Pinpoint the cell where the given text exists, returning its [x, y] midpoint coordinate. 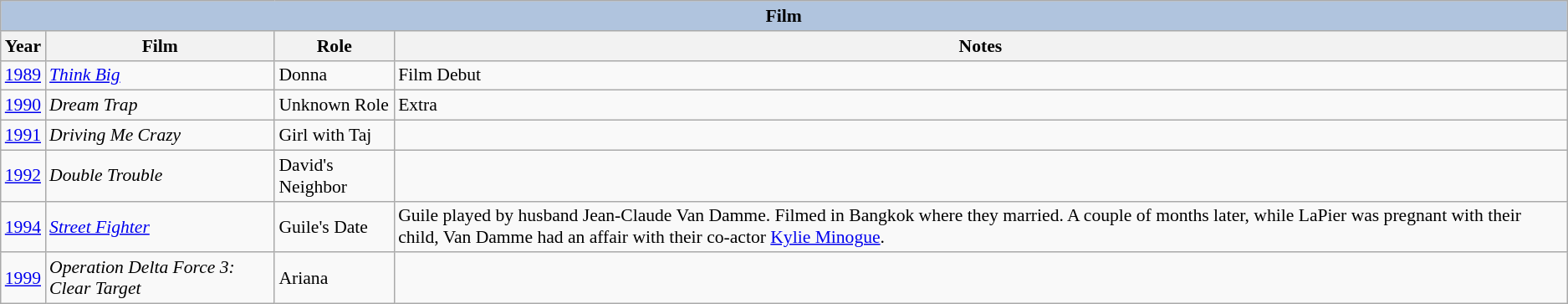
Girl with Taj [335, 136]
Dream Trap [160, 106]
1989 [23, 75]
Unknown Role [335, 106]
1994 [23, 226]
1991 [23, 136]
Guile's Date [335, 226]
1999 [23, 278]
Notes [980, 46]
Street Fighter [160, 226]
Year [23, 46]
Think Big [160, 75]
Role [335, 46]
1992 [23, 176]
Donna [335, 75]
1990 [23, 106]
Operation Delta Force 3: Clear Target [160, 278]
Double Trouble [160, 176]
Driving Me Crazy [160, 136]
Extra [980, 106]
David's Neighbor [335, 176]
Film Debut [980, 75]
Ariana [335, 278]
